Search for the cell housing the specified text and yield its (x, y) center coordinate. 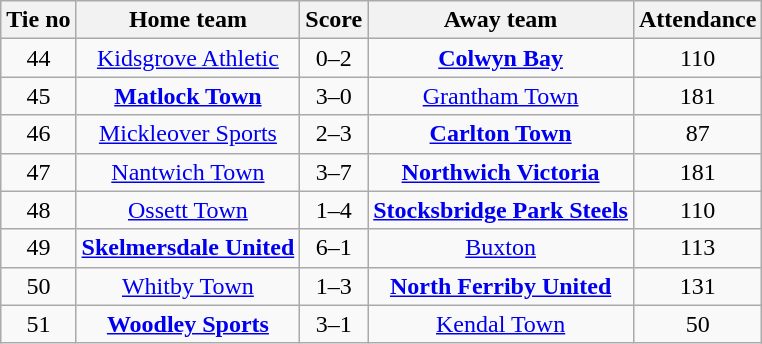
Mickleover Sports (188, 134)
Colwyn Bay (501, 58)
Matlock Town (188, 96)
Carlton Town (501, 134)
Kendal Town (501, 324)
1–4 (334, 210)
2–3 (334, 134)
Woodley Sports (188, 324)
Away team (501, 20)
Attendance (697, 20)
Stocksbridge Park Steels (501, 210)
Nantwich Town (188, 172)
46 (38, 134)
1–3 (334, 286)
131 (697, 286)
Buxton (501, 248)
87 (697, 134)
51 (38, 324)
North Ferriby United (501, 286)
Home team (188, 20)
44 (38, 58)
48 (38, 210)
Kidsgrove Athletic (188, 58)
3–1 (334, 324)
49 (38, 248)
45 (38, 96)
6–1 (334, 248)
Northwich Victoria (501, 172)
Grantham Town (501, 96)
Ossett Town (188, 210)
113 (697, 248)
Whitby Town (188, 286)
3–7 (334, 172)
Tie no (38, 20)
Score (334, 20)
Skelmersdale United (188, 248)
0–2 (334, 58)
3–0 (334, 96)
47 (38, 172)
